Provide the [x, y] coordinate of the cell's center where the given text is located.  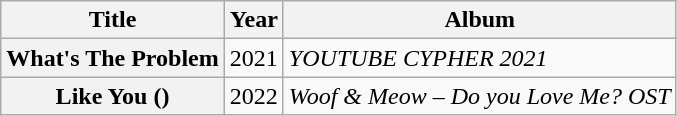
2022 [254, 96]
Like You () [113, 96]
YOUTUBE CYPHER 2021 [480, 58]
2021 [254, 58]
Year [254, 20]
Woof & Meow – Do you Love Me? OST [480, 96]
What's The Problem [113, 58]
Title [113, 20]
Album [480, 20]
